Detect which cell encompasses the target text, then output its [x, y] center coordinate. 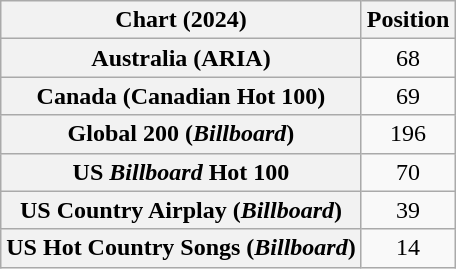
196 [408, 134]
US Billboard Hot 100 [181, 172]
Canada (Canadian Hot 100) [181, 96]
70 [408, 172]
Chart (2024) [181, 20]
Global 200 (Billboard) [181, 134]
68 [408, 58]
Australia (ARIA) [181, 58]
Position [408, 20]
US Country Airplay (Billboard) [181, 210]
39 [408, 210]
69 [408, 96]
14 [408, 248]
US Hot Country Songs (Billboard) [181, 248]
